Search for the cell housing the specified text and yield its [X, Y] center coordinate. 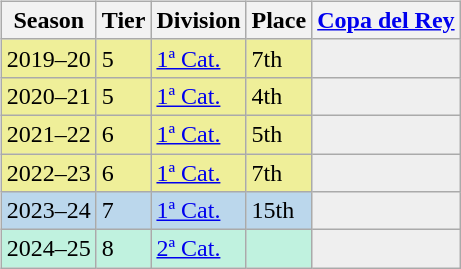
2020–21 [48, 96]
Copa del Rey [386, 20]
Season [48, 20]
2ª Cat. [198, 249]
Division [198, 20]
7 [124, 211]
Tier [124, 20]
2023–24 [48, 211]
2019–20 [48, 58]
Place [279, 20]
5th [279, 134]
15th [279, 211]
2024–25 [48, 249]
2021–22 [48, 134]
4th [279, 96]
8 [124, 249]
2022–23 [48, 173]
